Capture the cell that displays the provided text and extract its [x, y] central coordinate. 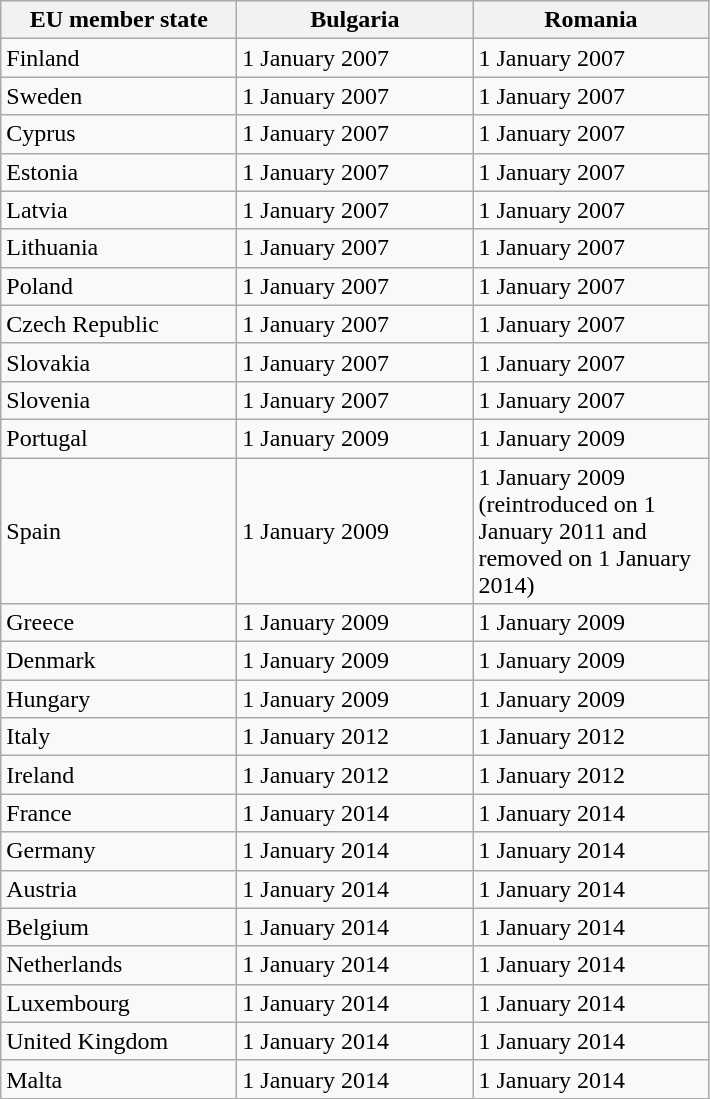
Czech Republic [119, 324]
Hungary [119, 699]
Slovakia [119, 362]
Denmark [119, 661]
Estonia [119, 172]
United Kingdom [119, 1041]
Germany [119, 851]
France [119, 813]
Poland [119, 286]
EU member state [119, 20]
Romania [591, 20]
Finland [119, 58]
Belgium [119, 927]
Slovenia [119, 400]
1 January 2009 (reintroduced on 1 January 2011 and removed on 1 January 2014) [591, 531]
Portugal [119, 438]
Cyprus [119, 134]
Netherlands [119, 965]
Austria [119, 889]
Lithuania [119, 248]
Ireland [119, 775]
Luxembourg [119, 1003]
Greece [119, 623]
Italy [119, 737]
Sweden [119, 96]
Bulgaria [355, 20]
Spain [119, 531]
Latvia [119, 210]
Malta [119, 1079]
